Determine the [X, Y] coordinate at the center of the cell enclosing the given text.  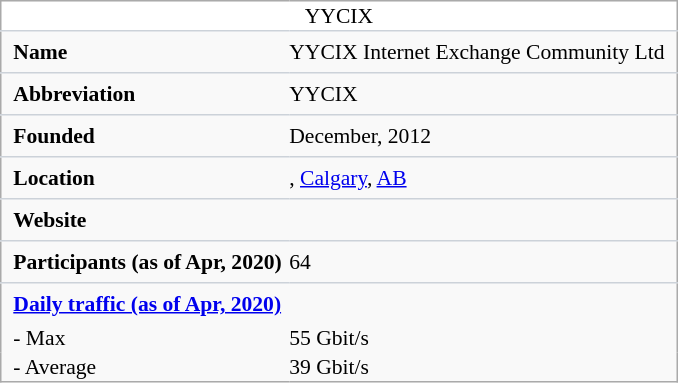
Location [146, 178]
39 Gbit/s [483, 366]
Founded [146, 136]
Participants (as of Apr, 2020) [146, 262]
Abbreviation [146, 94]
55 Gbit/s [483, 338]
December, 2012 [483, 136]
Name [146, 52]
- Average [146, 366]
Daily traffic (as of Apr, 2020) [146, 304]
YYCIX Internet Exchange Community Ltd [483, 52]
, Calgary, AB [483, 178]
- Max [146, 338]
Website [146, 220]
64 [483, 262]
